Pinpoint the cell where the given text exists, returning its [X, Y] midpoint coordinate. 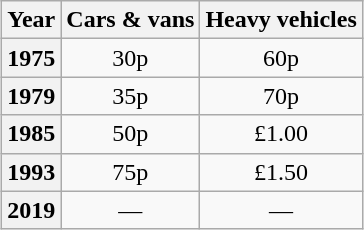
2019 [32, 210]
50p [130, 134]
Heavy vehicles [281, 20]
70p [281, 96]
1979 [32, 96]
1975 [32, 58]
30p [130, 58]
1993 [32, 172]
35p [130, 96]
60p [281, 58]
1985 [32, 134]
Year [32, 20]
£1.00 [281, 134]
75p [130, 172]
Cars & vans [130, 20]
£1.50 [281, 172]
